Return [x, y] of the center of cell containing provided text 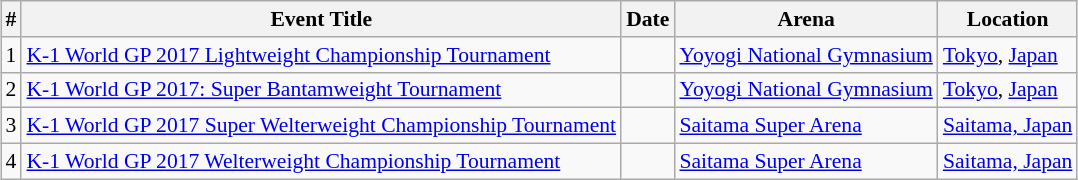
K-1 World GP 2017 Welterweight Championship Tournament [321, 162]
Date [648, 19]
2 [12, 90]
3 [12, 126]
1 [12, 55]
K-1 World GP 2017 Lightweight Championship Tournament [321, 55]
Location [1008, 19]
Event Title [321, 19]
K-1 World GP 2017: Super Bantamweight Tournament [321, 90]
4 [12, 162]
# [12, 19]
Arena [806, 19]
K-1 World GP 2017 Super Welterweight Championship Tournament [321, 126]
